From the cell containing the given text, extract its center point as [x, y] coordinate. 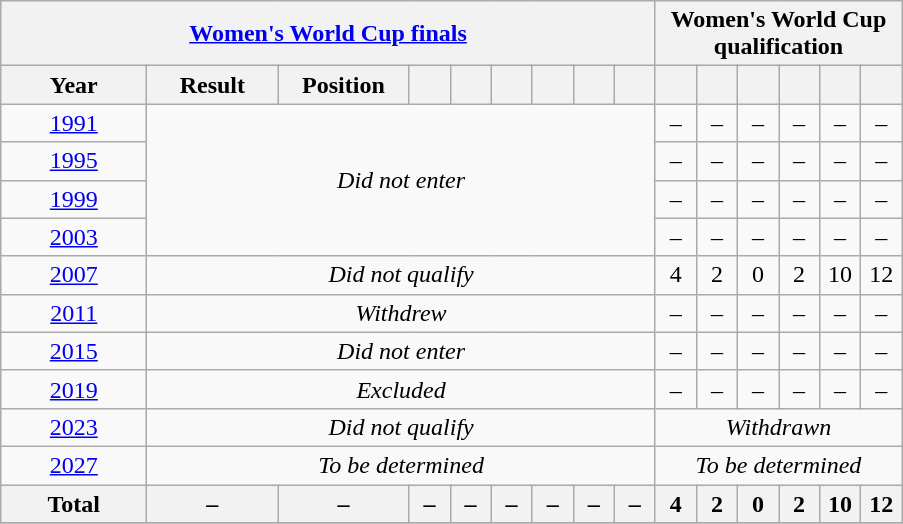
Result [212, 85]
2015 [74, 351]
Withdrawn [778, 427]
2011 [74, 313]
2023 [74, 427]
1995 [74, 161]
1991 [74, 123]
Position [344, 85]
Year [74, 85]
2019 [74, 389]
2027 [74, 465]
Women's World Cupqualification [778, 34]
2003 [74, 237]
Excluded [401, 389]
2007 [74, 275]
Total [74, 503]
Withdrew [401, 313]
Women's World Cup finals [328, 34]
1999 [74, 199]
